Locate the cell with the specified text and output its (X, Y) center coordinate. 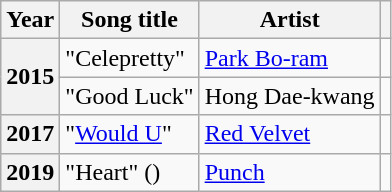
2017 (30, 134)
Artist (290, 20)
Park Bo-ram (290, 58)
Punch (290, 172)
"Heart" () (130, 172)
2015 (30, 77)
"Celepretty" (130, 58)
Hong Dae-kwang (290, 96)
Song title (130, 20)
2019 (30, 172)
"Good Luck" (130, 96)
"Would U" (130, 134)
Red Velvet (290, 134)
Year (30, 20)
